Capture the cell that displays the provided text and extract its [x, y] central coordinate. 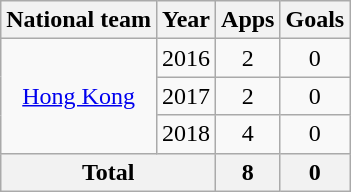
Total [108, 172]
2016 [186, 58]
Goals [315, 20]
8 [248, 172]
Year [186, 20]
Hong Kong [79, 96]
2018 [186, 134]
National team [79, 20]
4 [248, 134]
2017 [186, 96]
Apps [248, 20]
